Return the (X, Y) coordinate for the center point of the cell that contains the specified text.  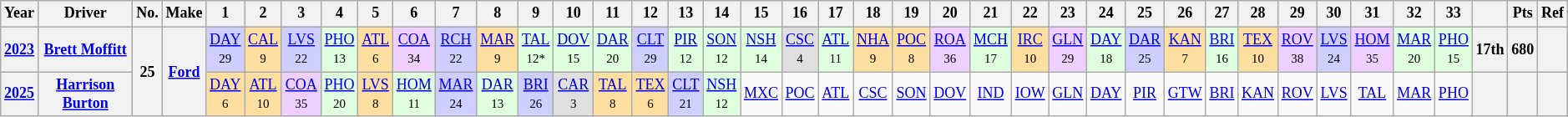
2025 (20, 94)
33 (1454, 13)
3 (301, 13)
PHO15 (1454, 49)
DAY6 (225, 94)
16 (800, 13)
RCH22 (456, 49)
11 (613, 13)
680 (1523, 49)
23 (1068, 13)
PHO (1454, 94)
SON (912, 94)
CLT29 (650, 49)
19 (912, 13)
CLT21 (686, 94)
10 (574, 13)
TAL (1373, 94)
GTW (1185, 94)
31 (1373, 13)
30 (1334, 13)
21 (991, 13)
No. (147, 13)
TEX6 (650, 94)
BRI16 (1222, 49)
CAR3 (574, 94)
22 (1030, 13)
PIR (1146, 94)
BRI (1222, 94)
KAN7 (1185, 49)
6 (414, 13)
9 (536, 13)
MCH17 (991, 49)
COA34 (414, 49)
2023 (20, 49)
29 (1297, 13)
ROA36 (950, 49)
DAR25 (1146, 49)
13 (686, 13)
TAL12* (536, 49)
17 (836, 13)
PHO13 (339, 49)
ATL (836, 94)
32 (1414, 13)
ROV38 (1297, 49)
NSH12 (721, 94)
PIR12 (686, 49)
MAR24 (456, 94)
CAL9 (264, 49)
Brett Moffitt (85, 49)
DAR13 (498, 94)
HOM11 (414, 94)
CSC (873, 94)
SON12 (721, 49)
26 (1185, 13)
4 (339, 13)
KAN (1258, 94)
TEX10 (1258, 49)
DOV (950, 94)
DAY (1106, 94)
27 (1222, 13)
DAY18 (1106, 49)
12 (650, 13)
Harrison Burton (85, 94)
TAL8 (613, 94)
MAR20 (1414, 49)
5 (376, 13)
ATL10 (264, 94)
HOM35 (1373, 49)
MXC (761, 94)
POC8 (912, 49)
28 (1258, 13)
Ref (1553, 13)
GLN (1068, 94)
CSC4 (800, 49)
NHA9 (873, 49)
Driver (85, 13)
LVS22 (301, 49)
LVS (1334, 94)
MAR (1414, 94)
24 (1106, 13)
15 (761, 13)
17th (1490, 49)
DAR20 (613, 49)
Ford (184, 72)
ATL11 (836, 49)
ATL6 (376, 49)
14 (721, 13)
Make (184, 13)
POC (800, 94)
IRC10 (1030, 49)
LVS24 (1334, 49)
COA35 (301, 94)
8 (498, 13)
GLN29 (1068, 49)
DOV15 (574, 49)
Pts (1523, 13)
Year (20, 13)
IOW (1030, 94)
IND (991, 94)
ROV (1297, 94)
20 (950, 13)
NSH14 (761, 49)
18 (873, 13)
BRI26 (536, 94)
MAR9 (498, 49)
7 (456, 13)
1 (225, 13)
2 (264, 13)
DAY29 (225, 49)
PHO20 (339, 94)
LVS8 (376, 94)
